Provide the (X, Y) coordinate of the cell's center where the given text is located.  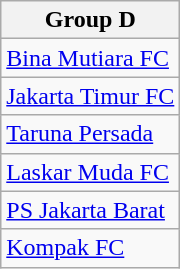
Kompak FC (90, 248)
Taruna Persada (90, 134)
Bina Mutiara FC (90, 58)
Group D (90, 20)
PS Jakarta Barat (90, 210)
Laskar Muda FC (90, 172)
Jakarta Timur FC (90, 96)
